Find where the given text appears and provide that cell's center as [x, y] coordinate. 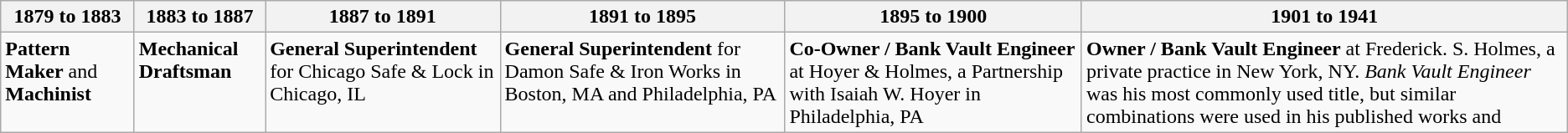
Mechanical Draftsman [199, 82]
Pattern Maker and Machinist [67, 82]
1891 to 1895 [642, 17]
General Superintendent for Chicago Safe & Lock in Chicago, IL [383, 82]
General Superintendent for Damon Safe & Iron Works in Boston, MA and Philadelphia, PA [642, 82]
Co-Owner / Bank Vault Engineer at Hoyer & Holmes, a Partnership with Isaiah W. Hoyer in Philadelphia, PA [933, 82]
1879 to 1883 [67, 17]
1895 to 1900 [933, 17]
1901 to 1941 [1324, 17]
1883 to 1887 [199, 17]
1887 to 1891 [383, 17]
